Return [X, Y] of the center of cell containing provided text 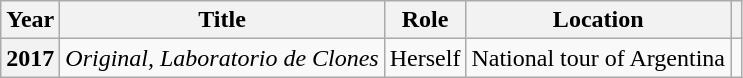
2017 [30, 58]
National tour of Argentina [598, 58]
Herself [425, 58]
Role [425, 20]
Original, Laboratorio de Clones [222, 58]
Year [30, 20]
Location [598, 20]
Title [222, 20]
